Scan for the cell matching the given text and deliver its (X, Y) coordinate at center. 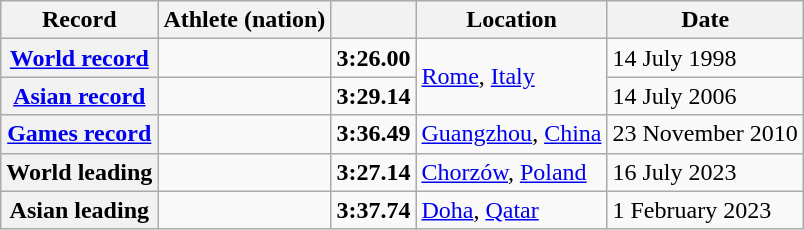
Date (705, 20)
Location (512, 20)
3:36.49 (374, 134)
Rome, Italy (512, 77)
16 July 2023 (705, 172)
Athlete (nation) (244, 20)
World leading (80, 172)
3:29.14 (374, 96)
3:27.14 (374, 172)
3:37.74 (374, 210)
14 July 1998 (705, 58)
14 July 2006 (705, 96)
Guangzhou, China (512, 134)
Asian record (80, 96)
Record (80, 20)
Asian leading (80, 210)
1 February 2023 (705, 210)
Games record (80, 134)
3:26.00 (374, 58)
World record (80, 58)
Chorzów, Poland (512, 172)
23 November 2010 (705, 134)
Doha, Qatar (512, 210)
